Determine the [X, Y] coordinate at the center of the cell enclosing the given text.  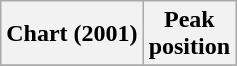
Chart (2001) [72, 34]
Peakposition [189, 34]
